Capture the cell that displays the provided text and extract its [x, y] central coordinate. 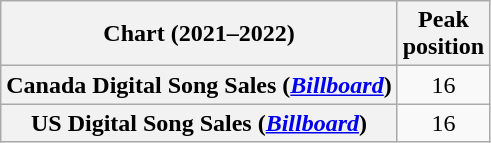
Peakposition [443, 34]
US Digital Song Sales (Billboard) [199, 123]
Canada Digital Song Sales (Billboard) [199, 85]
Chart (2021–2022) [199, 34]
